For the text-containing cell, return its midpoint in (x, y) coordinate format. 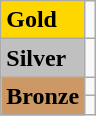
Bronze (43, 96)
Gold (43, 20)
Silver (43, 58)
